Find where the given text appears and provide that cell's center as [x, y] coordinate. 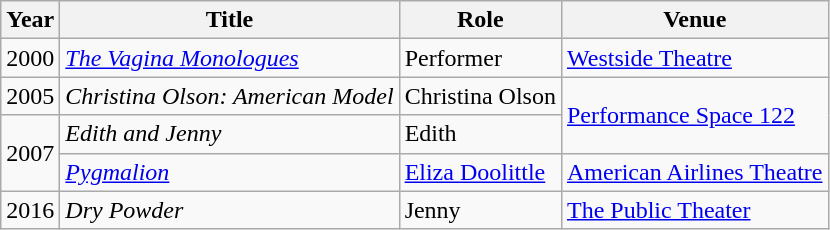
Christina Olson: American Model [230, 96]
Performer [480, 58]
2005 [30, 96]
2007 [30, 153]
Eliza Doolittle [480, 172]
Christina Olson [480, 96]
The Public Theater [694, 210]
Year [30, 20]
Title [230, 20]
Pygmalion [230, 172]
The Vagina Monologues [230, 58]
Edith and Jenny [230, 134]
American Airlines Theatre [694, 172]
Role [480, 20]
Performance Space 122 [694, 115]
2000 [30, 58]
Venue [694, 20]
Westside Theatre [694, 58]
Edith [480, 134]
2016 [30, 210]
Dry Powder [230, 210]
Jenny [480, 210]
